Return the (X, Y) coordinate for the center point of the cell that contains the specified text.  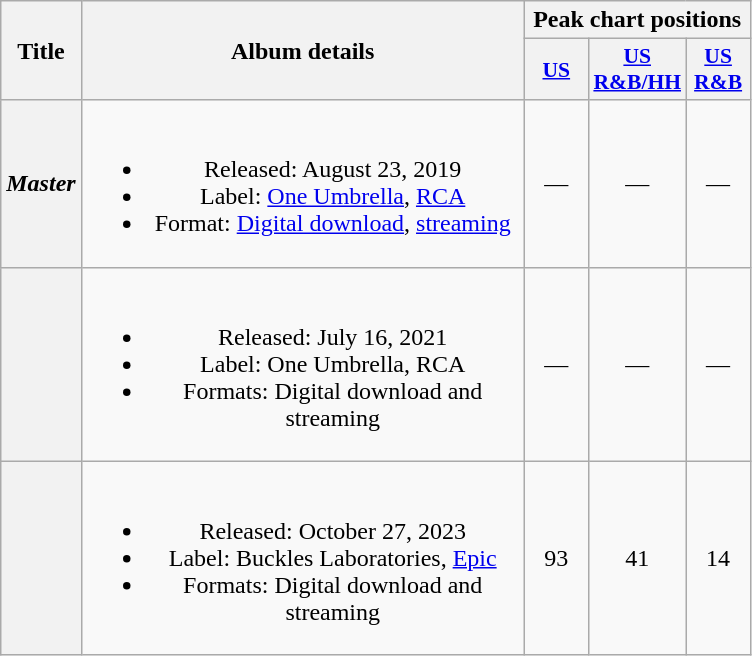
USR&B/HH (637, 70)
Peak chart positions (637, 20)
Album details (302, 50)
41 (637, 558)
US (556, 70)
Title (41, 50)
Released: August 23, 2019Label: One Umbrella, RCAFormat: Digital download, streaming (302, 184)
Released: July 16, 2021Label: One Umbrella, RCAFormats: Digital download and streaming (302, 364)
Master (41, 184)
93 (556, 558)
14 (718, 558)
USR&B (718, 70)
Released: October 27, 2023Label: Buckles Laboratories, EpicFormats: Digital download and streaming (302, 558)
